Search for the cell housing the specified text and yield its (x, y) center coordinate. 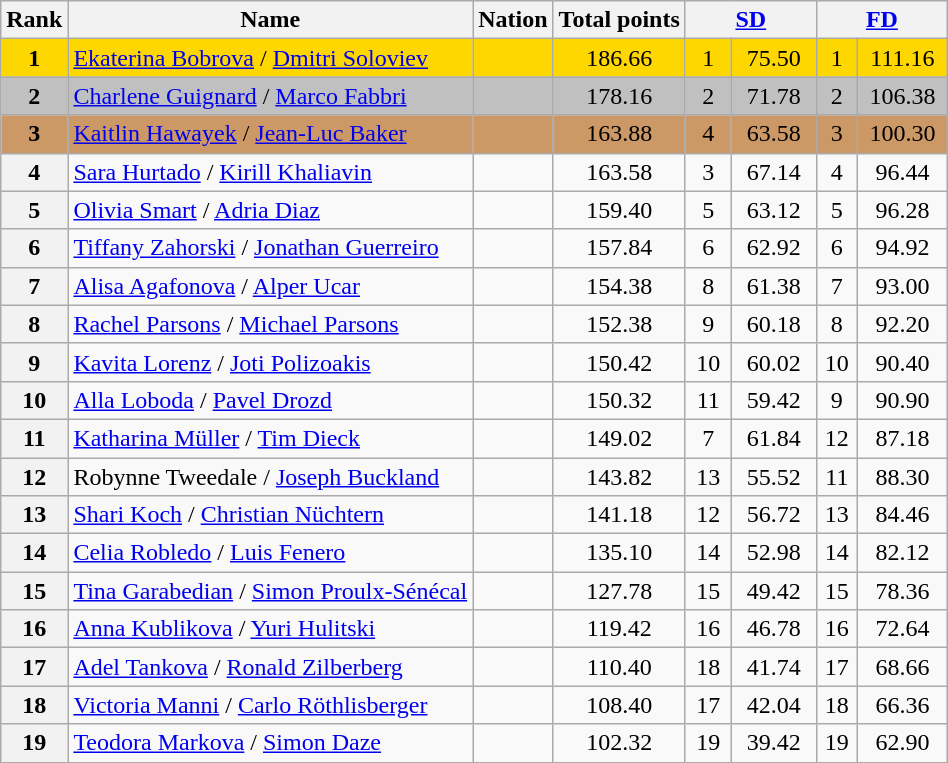
Olivia Smart / Adria Diaz (270, 210)
143.82 (619, 477)
159.40 (619, 210)
42.04 (774, 705)
61.84 (774, 438)
186.66 (619, 58)
100.30 (902, 134)
FD (882, 20)
Total points (619, 20)
110.40 (619, 667)
92.20 (902, 324)
152.38 (619, 324)
178.16 (619, 96)
106.38 (902, 96)
87.18 (902, 438)
90.90 (902, 400)
102.32 (619, 743)
61.38 (774, 286)
75.50 (774, 58)
88.30 (902, 477)
52.98 (774, 553)
59.42 (774, 400)
41.74 (774, 667)
Kaitlin Hawayek / Jean-Luc Baker (270, 134)
Sara Hurtado / Kirill Khaliavin (270, 172)
108.40 (619, 705)
62.92 (774, 248)
Ekaterina Bobrova / Dmitri Soloviev (270, 58)
Alla Loboda / Pavel Drozd (270, 400)
60.02 (774, 362)
39.42 (774, 743)
Katharina Müller / Tim Dieck (270, 438)
55.52 (774, 477)
66.36 (902, 705)
127.78 (619, 591)
Tina Garabedian / Simon Proulx-Sénécal (270, 591)
82.12 (902, 553)
72.64 (902, 629)
62.90 (902, 743)
84.46 (902, 515)
150.32 (619, 400)
68.66 (902, 667)
49.42 (774, 591)
157.84 (619, 248)
71.78 (774, 96)
119.42 (619, 629)
SD (750, 20)
Alisa Agafonova / Alper Ucar (270, 286)
60.18 (774, 324)
Shari Koch / Christian Nüchtern (270, 515)
Kavita Lorenz / Joti Polizoakis (270, 362)
67.14 (774, 172)
94.92 (902, 248)
Robynne Tweedale / Joseph Buckland (270, 477)
Celia Robledo / Luis Fenero (270, 553)
93.00 (902, 286)
141.18 (619, 515)
Name (270, 20)
63.58 (774, 134)
149.02 (619, 438)
78.36 (902, 591)
150.42 (619, 362)
Charlene Guignard / Marco Fabbri (270, 96)
63.12 (774, 210)
Rank (34, 20)
Rachel Parsons / Michael Parsons (270, 324)
Teodora Markova / Simon Daze (270, 743)
135.10 (619, 553)
Anna Kublikova / Yuri Hulitski (270, 629)
96.44 (902, 172)
56.72 (774, 515)
111.16 (902, 58)
Victoria Manni / Carlo Röthlisberger (270, 705)
Tiffany Zahorski / Jonathan Guerreiro (270, 248)
Adel Tankova / Ronald Zilberberg (270, 667)
Nation (513, 20)
163.88 (619, 134)
46.78 (774, 629)
154.38 (619, 286)
163.58 (619, 172)
90.40 (902, 362)
96.28 (902, 210)
